Find where the given text appears and provide that cell's center as [x, y] coordinate. 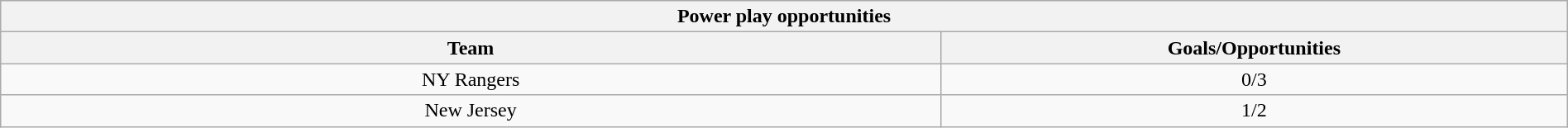
Goals/Opportunities [1254, 48]
1/2 [1254, 111]
0/3 [1254, 79]
New Jersey [471, 111]
NY Rangers [471, 79]
Power play opportunities [784, 17]
Team [471, 48]
